Return [X, Y] of the center of cell containing provided text 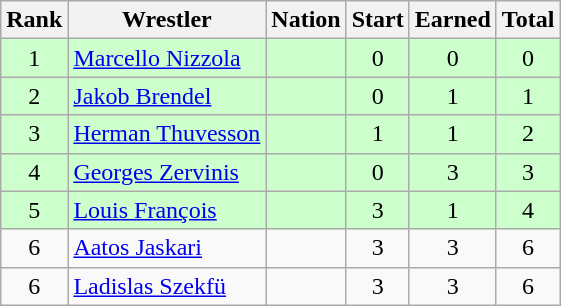
Earned [452, 20]
Herman Thuvesson [167, 134]
Louis François [167, 210]
Jakob Brendel [167, 96]
Wrestler [167, 20]
Total [528, 20]
5 [34, 210]
Rank [34, 20]
Nation [306, 20]
Marcello Nizzola [167, 58]
Start [378, 20]
Ladislas Szekfü [167, 286]
Aatos Jaskari [167, 248]
Georges Zervinis [167, 172]
